Locate the cell with the specified text and output its [X, Y] center coordinate. 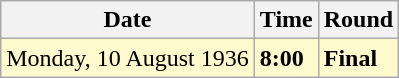
Round [358, 20]
Monday, 10 August 1936 [128, 58]
Time [286, 20]
Date [128, 20]
8:00 [286, 58]
Final [358, 58]
